Detect which cell encompasses the target text, then output its (X, Y) center coordinate. 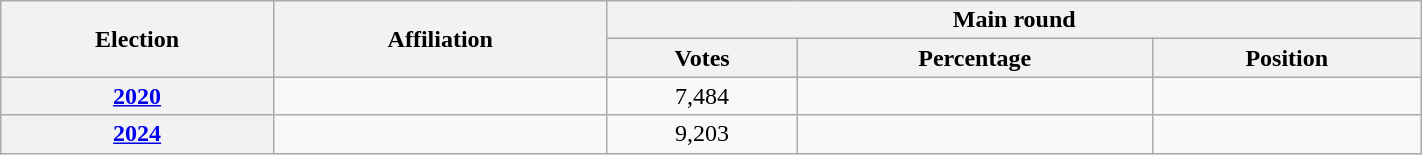
Affiliation (440, 39)
Position (1286, 58)
2020 (138, 96)
Percentage (974, 58)
Election (138, 39)
Votes (702, 58)
2024 (138, 134)
7,484 (702, 96)
9,203 (702, 134)
Main round (1014, 20)
